Search for the cell housing the specified text and yield its [x, y] center coordinate. 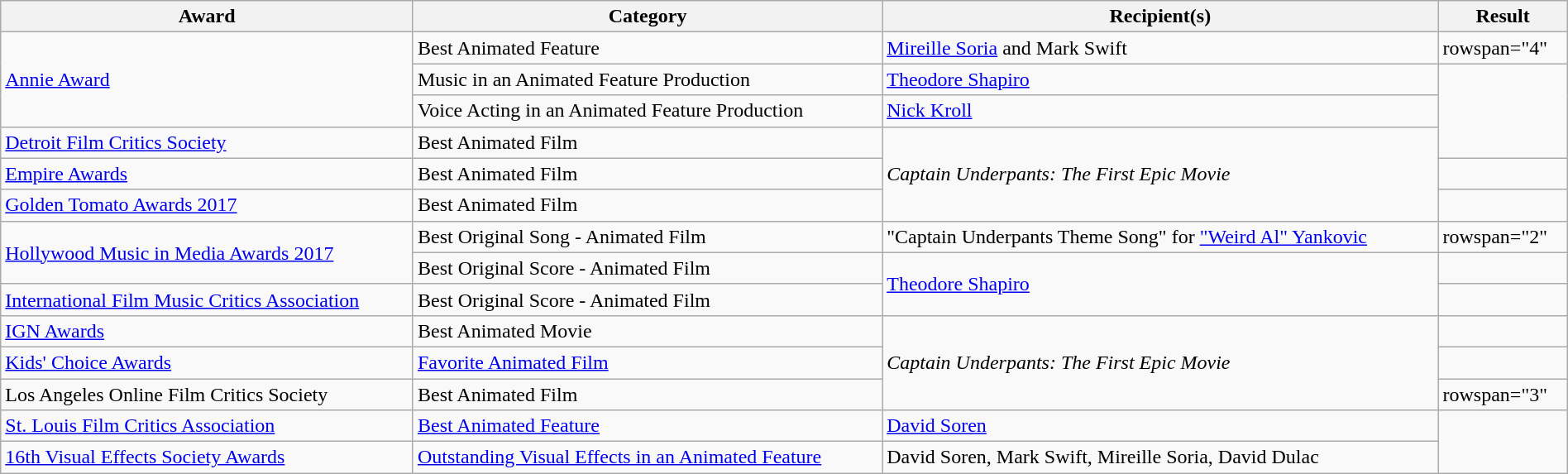
David Soren [1160, 426]
Result [1503, 17]
Golden Tomato Awards 2017 [207, 205]
Hollywood Music in Media Awards 2017 [207, 252]
Detroit Film Critics Society [207, 142]
Category [647, 17]
St. Louis Film Critics Association [207, 426]
Award [207, 17]
Los Angeles Online Film Critics Society [207, 395]
Nick Kroll [1160, 111]
rowspan="3" [1503, 395]
16th Visual Effects Society Awards [207, 457]
Favorite Animated Film [647, 362]
Outstanding Visual Effects in an Animated Feature [647, 457]
Empire Awards [207, 174]
"Captain Underpants Theme Song" for "Weird Al" Yankovic [1160, 237]
Mireille Soria and Mark Swift [1160, 48]
Best Original Song - Animated Film [647, 237]
rowspan="2" [1503, 237]
David Soren, Mark Swift, Mireille Soria, David Dulac [1160, 457]
Kids' Choice Awards [207, 362]
Voice Acting in an Animated Feature Production [647, 111]
International Film Music Critics Association [207, 299]
Annie Award [207, 79]
Recipient(s) [1160, 17]
Music in an Animated Feature Production [647, 79]
rowspan="4" [1503, 48]
IGN Awards [207, 331]
Best Animated Movie [647, 331]
